Find where the given text appears and provide that cell's center as (x, y) coordinate. 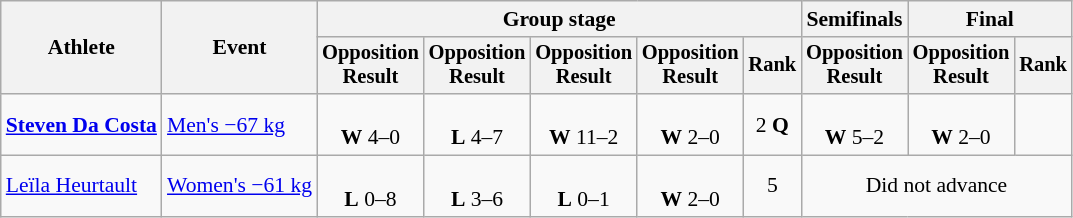
Athlete (82, 48)
2 Q (773, 124)
W 5–2 (854, 124)
Event (240, 48)
Group stage (559, 19)
Steven Da Costa (82, 124)
L 0–1 (584, 186)
Final (990, 19)
Men's −67 kg (240, 124)
Leïla Heurtault (82, 186)
Did not advance (936, 186)
W 11–2 (584, 124)
Women's −61 kg (240, 186)
5 (773, 186)
L 4–7 (478, 124)
L 0–8 (370, 186)
W 4–0 (370, 124)
L 3–6 (478, 186)
Semifinals (854, 19)
